Output the (x, y) coordinate of the center of the cell containing the given text.  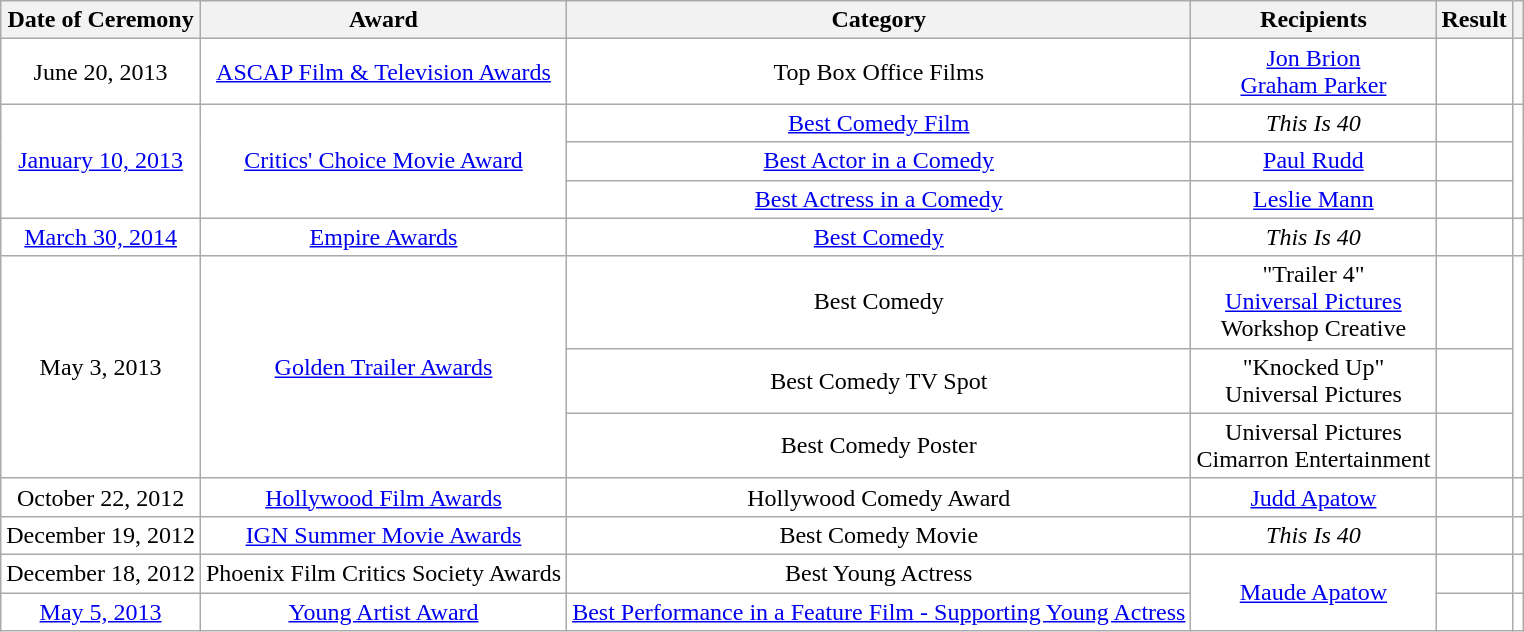
Golden Trailer Awards (383, 367)
June 20, 2013 (101, 72)
Paul Rudd (1314, 161)
Best Performance in a Feature Film - Supporting Young Actress (879, 611)
Hollywood Comedy Award (879, 497)
Best Young Actress (879, 573)
May 3, 2013 (101, 367)
October 22, 2012 (101, 497)
Jon BrionGraham Parker (1314, 72)
ASCAP Film & Television Awards (383, 72)
Date of Ceremony (101, 20)
January 10, 2013 (101, 161)
May 5, 2013 (101, 611)
Leslie Mann (1314, 199)
Recipients (1314, 20)
Judd Apatow (1314, 497)
Best Actor in a Comedy (879, 161)
"Trailer 4"Universal PicturesWorkshop Creative (1314, 302)
December 18, 2012 (101, 573)
Empire Awards (383, 237)
Best Comedy Movie (879, 535)
Best Actress in a Comedy (879, 199)
Phoenix Film Critics Society Awards (383, 573)
Result (1474, 20)
Category (879, 20)
Best Comedy Film (879, 123)
December 19, 2012 (101, 535)
Universal PicturesCimarron Entertainment (1314, 446)
Hollywood Film Awards (383, 497)
Critics' Choice Movie Award (383, 161)
Best Comedy TV Spot (879, 380)
Young Artist Award (383, 611)
Best Comedy Poster (879, 446)
Top Box Office Films (879, 72)
March 30, 2014 (101, 237)
Maude Apatow (1314, 592)
"Knocked Up"Universal Pictures (1314, 380)
Award (383, 20)
IGN Summer Movie Awards (383, 535)
